Scan for the cell matching the given text and deliver its [x, y] coordinate at center. 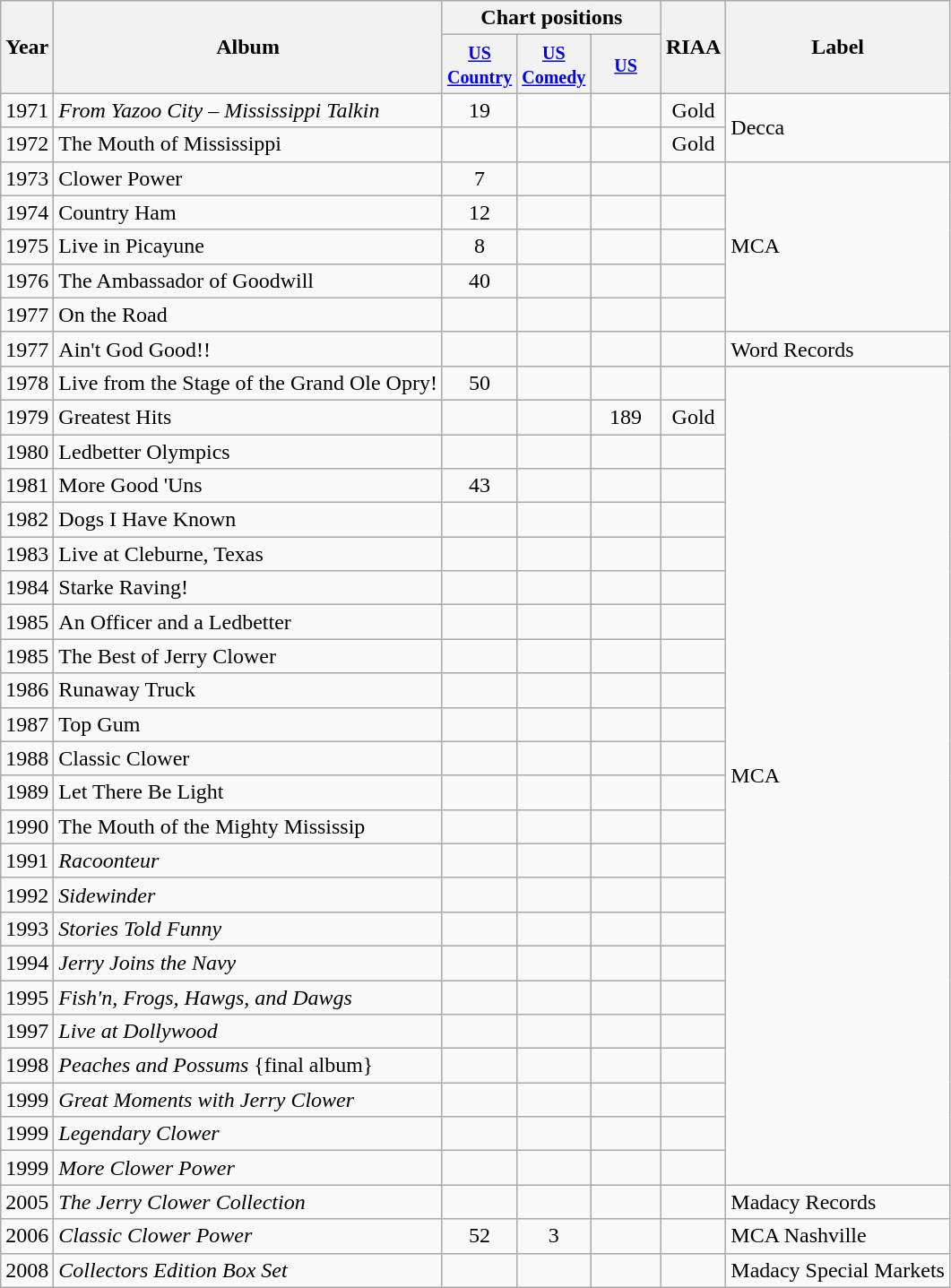
1994 [27, 963]
Great Moments with Jerry Clower [248, 1100]
1979 [27, 417]
1982 [27, 520]
MCA Nashville [838, 1236]
US [626, 65]
1995 [27, 998]
40 [479, 281]
From Yazoo City – Mississippi Talkin [248, 110]
50 [479, 383]
Sidewinder [248, 895]
Live at Dollywood [248, 1032]
Clower Power [248, 178]
Dogs I Have Known [248, 520]
1988 [27, 758]
Label [838, 47]
Racoonteur [248, 860]
RIAA [693, 47]
Peaches and Possums {final album} [248, 1066]
The Jerry Clower Collection [248, 1202]
The Best of Jerry Clower [248, 656]
1993 [27, 929]
Year [27, 47]
Classic Clower [248, 758]
Top Gum [248, 724]
Live in Picayune [248, 246]
Madacy Special Markets [838, 1270]
1981 [27, 486]
8 [479, 246]
Ledbetter Olympics [248, 451]
1976 [27, 281]
1992 [27, 895]
1978 [27, 383]
Ain't God Good!! [248, 349]
1971 [27, 110]
1997 [27, 1032]
3 [554, 1236]
1980 [27, 451]
1975 [27, 246]
More Good 'Uns [248, 486]
Fish'n, Frogs, Hawgs, and Dawgs [248, 998]
US Country [479, 65]
Starke Raving! [248, 588]
Album [248, 47]
Stories Told Funny [248, 929]
1990 [27, 826]
19 [479, 110]
Legendary Clower [248, 1134]
Word Records [838, 349]
12 [479, 212]
Chart positions [551, 18]
7 [479, 178]
1972 [27, 144]
Decca [838, 127]
The Mouth of the Mighty Mississip [248, 826]
Greatest Hits [248, 417]
1974 [27, 212]
2006 [27, 1236]
2008 [27, 1270]
Live at Cleburne, Texas [248, 554]
1986 [27, 690]
1989 [27, 792]
Classic Clower Power [248, 1236]
Let There Be Light [248, 792]
Madacy Records [838, 1202]
An Officer and a Ledbetter [248, 622]
52 [479, 1236]
Collectors Edition Box Set [248, 1270]
2005 [27, 1202]
1984 [27, 588]
On the Road [248, 315]
Jerry Joins the Navy [248, 963]
1987 [27, 724]
US Comedy [554, 65]
1973 [27, 178]
Live from the Stage of the Grand Ole Opry! [248, 383]
1991 [27, 860]
The Ambassador of Goodwill [248, 281]
189 [626, 417]
Runaway Truck [248, 690]
More Clower Power [248, 1168]
The Mouth of Mississippi [248, 144]
1998 [27, 1066]
Country Ham [248, 212]
43 [479, 486]
1983 [27, 554]
